From the cell containing the given text, extract its center point as [X, Y] coordinate. 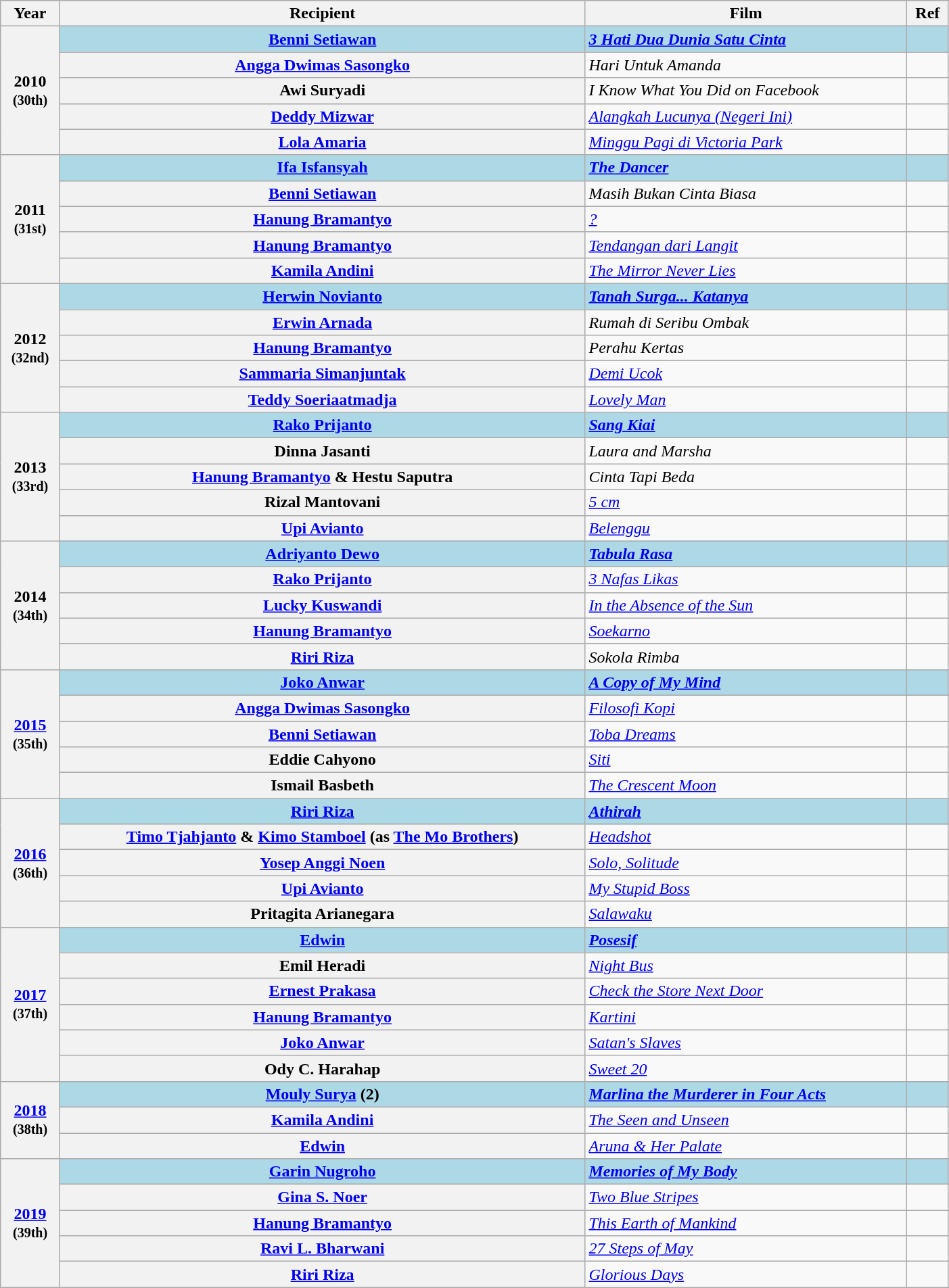
Salawaku [745, 914]
Check the Store Next Door [745, 991]
Eddie Cahyono [322, 760]
This Earth of Mankind [745, 1223]
Soekarno [745, 631]
Ernest Prakasa [322, 991]
Memories of My Body [745, 1172]
Masih Bukan Cinta Biasa [745, 193]
5 cm [745, 502]
Emil Heradi [322, 965]
Toba Dreams [745, 734]
Satan's Slaves [745, 1043]
Rizal Mantovani [322, 502]
Pritagita Arianegara [322, 914]
Tanah Surga... Katanya [745, 296]
Sammaria Simanjuntak [322, 374]
2013(33rd) [30, 477]
Ifa Isfansyah [322, 168]
The Dancer [745, 168]
2010(30th) [30, 91]
Ody C. Harahap [322, 1068]
Yosep Anggi Noen [322, 863]
Herwin Novianto [322, 296]
3 Nafas Likas [745, 579]
Lola Amaria [322, 142]
Cinta Tapi Beda [745, 477]
Mouly Surya (2) [322, 1094]
Dinna Jasanti [322, 451]
Laura and Marsha [745, 451]
Kartini [745, 1017]
Sang Kiai [745, 425]
Erwin Arnada [322, 323]
Recipient [322, 14]
Headshot [745, 837]
Deddy Mizwar [322, 116]
Lovely Man [745, 400]
Gina S. Noer [322, 1197]
Teddy Soeriaatmadja [322, 400]
Sweet 20 [745, 1068]
I Know What You Did on Facebook [745, 91]
Two Blue Stripes [745, 1197]
Aruna & Her Palate [745, 1146]
Glorious Days [745, 1274]
Lucky Kuswandi [322, 605]
Year [30, 14]
Perahu Kertas [745, 348]
Tabula Rasa [745, 554]
Awi Suryadi [322, 91]
Minggu Pagi di Victoria Park [745, 142]
The Seen and Unseen [745, 1120]
Athirah [745, 811]
Sokola Rimba [745, 657]
Adriyanto Dewo [322, 554]
Hari Untuk Amanda [745, 65]
Siti [745, 760]
2014(34th) [30, 605]
2017(37th) [30, 1004]
2016(36th) [30, 863]
Rumah di Seribu Ombak [745, 323]
Marlina the Murderer in Four Acts [745, 1094]
2011(31st) [30, 219]
2012(32nd) [30, 348]
2015(35th) [30, 734]
Tendangan dari Langit [745, 245]
Garin Nugroho [322, 1172]
The Mirror Never Lies [745, 270]
In the Absence of the Sun [745, 605]
Film [745, 14]
Ismail Basbeth [322, 786]
Timo Tjahjanto & Kimo Stamboel (as The Mo Brothers) [322, 837]
My Stupid Boss [745, 888]
Alangkah Lucunya (Negeri Ini) [745, 116]
Posesif [745, 940]
Filosofi Kopi [745, 708]
Demi Ucok [745, 374]
2019(39th) [30, 1223]
The Crescent Moon [745, 786]
Ravi L. Bharwani [322, 1249]
3 Hati Dua Dunia Satu Cinta [745, 39]
27 Steps of May [745, 1249]
Hanung Bramantyo & Hestu Saputra [322, 477]
2018(38th) [30, 1120]
Solo, Solitude [745, 863]
A Copy of My Mind [745, 682]
Night Bus [745, 965]
Belenggu [745, 528]
? [745, 219]
Ref [927, 14]
